Scan for the cell matching the given text and deliver its [x, y] coordinate at center. 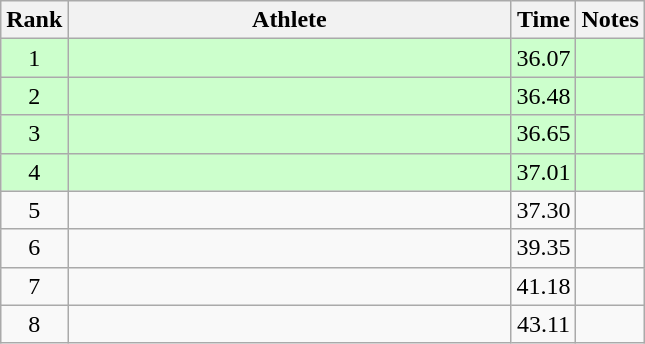
5 [34, 210]
41.18 [544, 286]
Notes [610, 20]
2 [34, 96]
37.01 [544, 172]
43.11 [544, 324]
3 [34, 134]
Time [544, 20]
36.07 [544, 58]
39.35 [544, 248]
8 [34, 324]
Rank [34, 20]
36.48 [544, 96]
6 [34, 248]
1 [34, 58]
4 [34, 172]
37.30 [544, 210]
36.65 [544, 134]
7 [34, 286]
Athlete [290, 20]
